From the cell containing the given text, extract its center point as (x, y) coordinate. 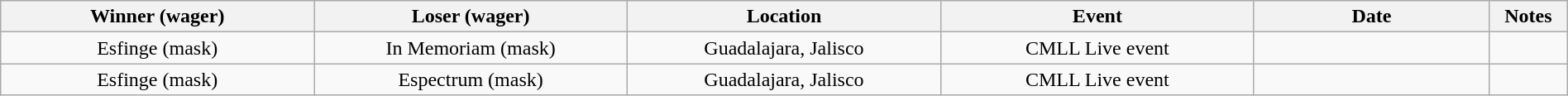
Notes (1528, 17)
Espectrum (mask) (471, 79)
Date (1371, 17)
Location (784, 17)
In Memoriam (mask) (471, 48)
Event (1097, 17)
Loser (wager) (471, 17)
Winner (wager) (157, 17)
